Identify which cell holds the provided text, then report its (X, Y) central coordinate. 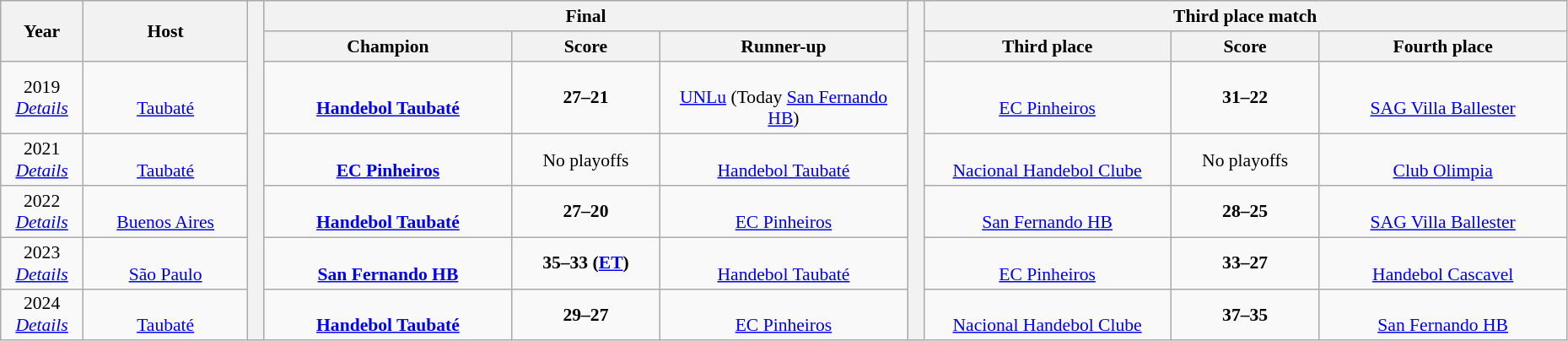
Third place (1048, 46)
28–25 (1245, 211)
27–21 (586, 98)
2019Details (42, 98)
35–33 (ET) (586, 263)
Third place match (1245, 16)
Runner-up (783, 46)
29–27 (586, 314)
São Paulo (165, 263)
27–20 (586, 211)
UNLu (Today San Fernando HB) (783, 98)
Host (165, 30)
33–27 (1245, 263)
2023Details (42, 263)
Year (42, 30)
Fourth place (1442, 46)
Champion (388, 46)
Club Olimpia (1442, 160)
2021Details (42, 160)
2022Details (42, 211)
Handebol Cascavel (1442, 263)
2024Details (42, 314)
37–35 (1245, 314)
31–22 (1245, 98)
Buenos Aires (165, 211)
Final (585, 16)
